Scan for the cell matching the given text and deliver its (X, Y) coordinate at center. 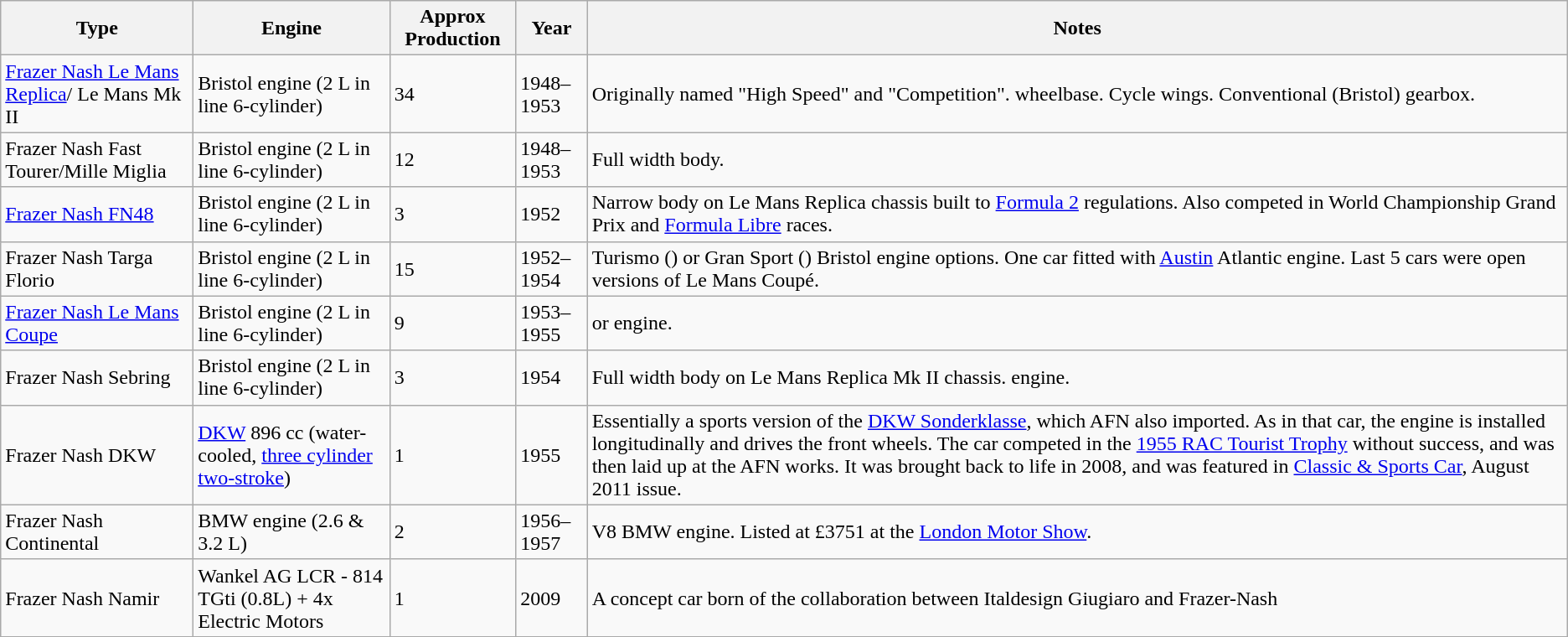
DKW 896 cc (water-cooled, three cylinder two-stroke) (291, 454)
BMW engine (2.6 & 3.2 L) (291, 531)
Notes (1077, 28)
or engine. (1077, 324)
1954 (551, 377)
15 (452, 268)
1953–1955 (551, 324)
34 (452, 94)
1952–1954 (551, 268)
9 (452, 324)
Full width body. (1077, 159)
Frazer Nash Sebring (97, 377)
1956–1957 (551, 531)
Year (551, 28)
Turismo () or Gran Sport () Bristol engine options. One car fitted with Austin Atlantic engine. Last 5 cars were open versions of Le Mans Coupé. (1077, 268)
V8 BMW engine. Listed at £3751 at the London Motor Show. (1077, 531)
2 (452, 531)
Type (97, 28)
A concept car born of the collaboration between Italdesign Giugiaro and Frazer-Nash (1077, 598)
Frazer Nash DKW (97, 454)
Engine (291, 28)
Frazer Nash Continental (97, 531)
Frazer Nash Le Mans Replica/ Le Mans Mk II (97, 94)
Full width body on Le Mans Replica Mk II chassis. engine. (1077, 377)
12 (452, 159)
2009 (551, 598)
Narrow body on Le Mans Replica chassis built to Formula 2 regulations. Also competed in World Championship Grand Prix and Formula Libre races. (1077, 215)
1952 (551, 215)
Frazer Nash FN48 (97, 215)
Frazer Nash Targa Florio (97, 268)
Originally named "High Speed" and "Competition". wheelbase. Cycle wings. Conventional (Bristol) gearbox. (1077, 94)
Approx Production (452, 28)
Frazer Nash Fast Tourer/Mille Miglia (97, 159)
Frazer Nash Le Mans Coupe (97, 324)
1955 (551, 454)
Wankel AG LCR - 814 TGti (0.8L) + 4x Electric Motors (291, 598)
Frazer Nash Namir (97, 598)
